Scan for the cell matching the given text and deliver its [x, y] coordinate at center. 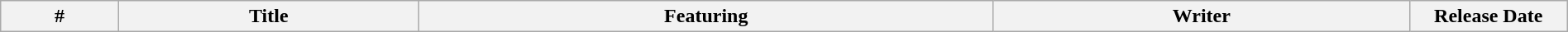
Title [268, 16]
# [60, 16]
Featuring [706, 16]
Writer [1201, 16]
Release Date [1489, 16]
